Scan for the cell matching the given text and deliver its [x, y] coordinate at center. 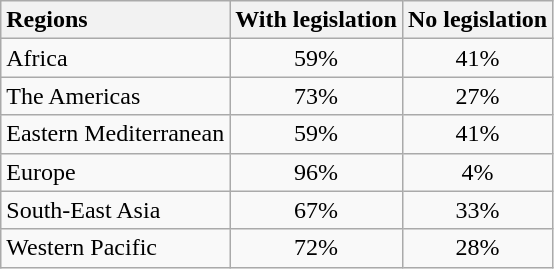
73% [316, 96]
South-East Asia [116, 210]
Europe [116, 172]
With legislation [316, 20]
No legislation [477, 20]
96% [316, 172]
Eastern Mediterranean [116, 134]
The Americas [116, 96]
72% [316, 248]
27% [477, 96]
4% [477, 172]
Africa [116, 58]
33% [477, 210]
Western Pacific [116, 248]
67% [316, 210]
Regions [116, 20]
28% [477, 248]
